Locate the cell with the specified text and output its (X, Y) center coordinate. 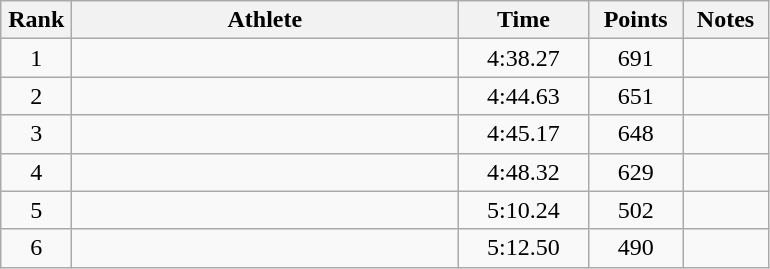
Athlete (265, 20)
Notes (725, 20)
6 (36, 248)
4:45.17 (524, 134)
2 (36, 96)
4:38.27 (524, 58)
4:48.32 (524, 172)
5 (36, 210)
490 (636, 248)
Points (636, 20)
4 (36, 172)
3 (36, 134)
502 (636, 210)
691 (636, 58)
648 (636, 134)
5:12.50 (524, 248)
651 (636, 96)
Time (524, 20)
5:10.24 (524, 210)
Rank (36, 20)
629 (636, 172)
4:44.63 (524, 96)
1 (36, 58)
